Capture the cell that displays the provided text and extract its (X, Y) central coordinate. 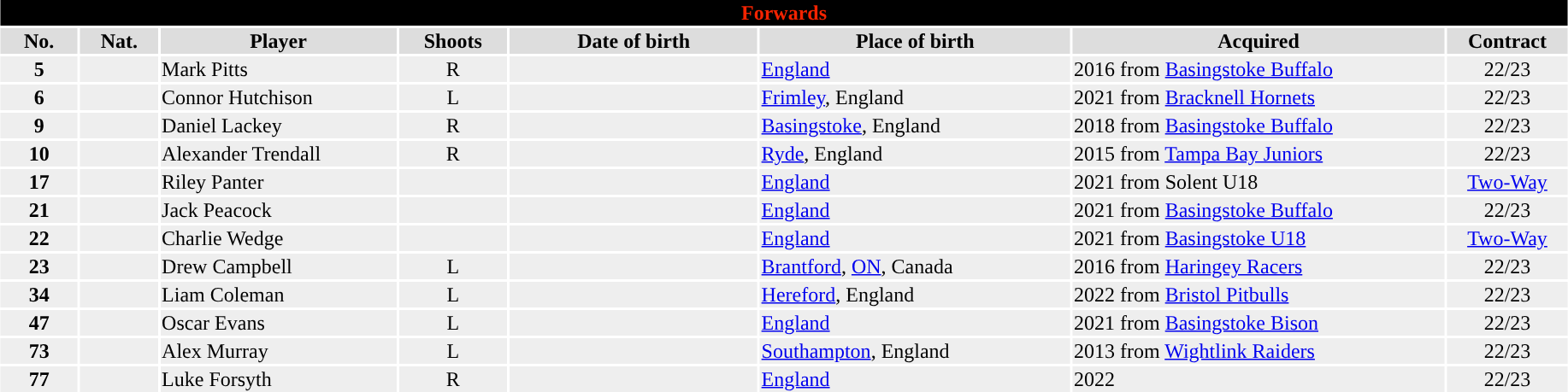
Brantford, ON, Canada (915, 266)
2021 from Bracknell Hornets (1259, 97)
22 (39, 238)
73 (39, 351)
Alex Murray (279, 351)
34 (39, 295)
2018 from Basingstoke Buffalo (1259, 126)
Ryde, England (915, 154)
2022 from Bristol Pitbulls (1259, 295)
Mark Pitts (279, 69)
Drew Campbell (279, 266)
10 (39, 154)
6 (39, 97)
Date of birth (634, 41)
Liam Coleman (279, 295)
2015 from Tampa Bay Juniors (1259, 154)
2016 from Haringey Racers (1259, 266)
Connor Hutchison (279, 97)
Contract (1506, 41)
Alexander Trendall (279, 154)
17 (39, 182)
Acquired (1259, 41)
Place of birth (915, 41)
Frimley, England (915, 97)
2021 from Basingstoke Bison (1259, 323)
77 (39, 379)
Shoots (453, 41)
Oscar Evans (279, 323)
Forwards (783, 13)
2021 from Basingstoke Buffalo (1259, 210)
No. (39, 41)
Basingstoke, England (915, 126)
2016 from Basingstoke Buffalo (1259, 69)
Hereford, England (915, 295)
2022 (1259, 379)
23 (39, 266)
47 (39, 323)
5 (39, 69)
2021 from Solent U18 (1259, 182)
Jack Peacock (279, 210)
Player (279, 41)
Riley Panter (279, 182)
Southampton, England (915, 351)
2013 from Wightlink Raiders (1259, 351)
21 (39, 210)
Luke Forsyth (279, 379)
Daniel Lackey (279, 126)
Nat. (120, 41)
2021 from Basingstoke U18 (1259, 238)
Charlie Wedge (279, 238)
9 (39, 126)
